Pinpoint the cell where the given text exists, returning its (X, Y) midpoint coordinate. 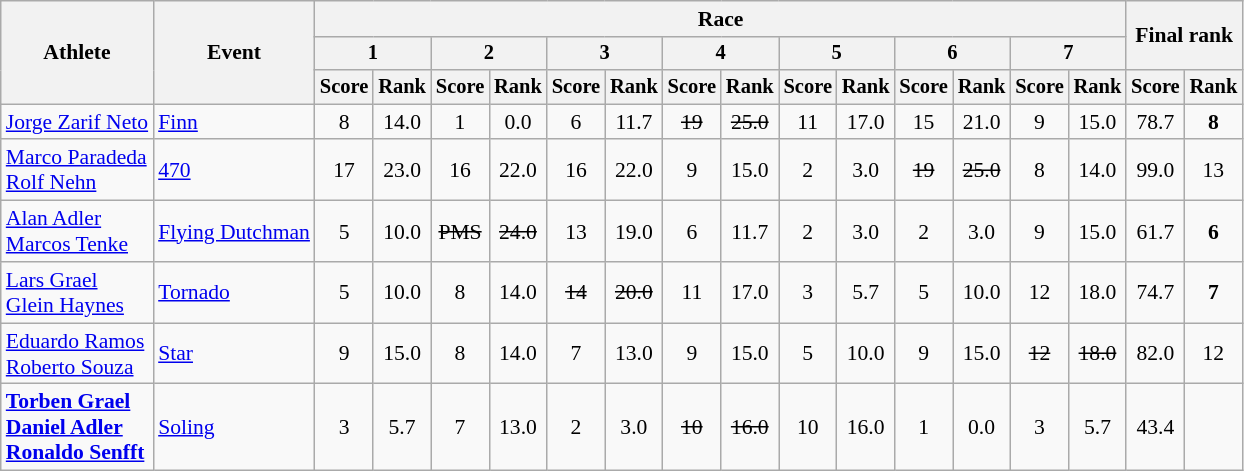
Race (720, 19)
Soling (234, 428)
Torben GraelDaniel AdlerRonaldo Senfft (77, 428)
24.0 (518, 232)
17 (344, 170)
4 (721, 54)
Flying Dutchman (234, 232)
74.7 (1155, 292)
78.7 (1155, 122)
Lars GraelGlein Haynes (77, 292)
23.0 (402, 170)
21.0 (982, 122)
Final rank (1184, 36)
61.7 (1155, 232)
PMS (460, 232)
14 (576, 292)
82.0 (1155, 354)
Jorge Zarif Neto (77, 122)
99.0 (1155, 170)
Finn (234, 122)
19.0 (634, 232)
Tornado (234, 292)
Athlete (77, 52)
20.0 (634, 292)
Event (234, 52)
470 (234, 170)
Star (234, 354)
Eduardo RamosRoberto Souza (77, 354)
43.4 (1155, 428)
Alan AdlerMarcos Tenke (77, 232)
Marco ParadedaRolf Nehn (77, 170)
15 (923, 122)
